From the cell containing the given text, extract its center point as [X, Y] coordinate. 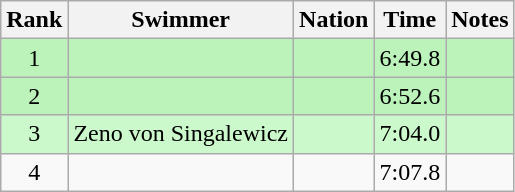
Rank [34, 20]
Nation [334, 20]
7:07.8 [410, 172]
3 [34, 134]
6:49.8 [410, 58]
1 [34, 58]
2 [34, 96]
4 [34, 172]
Swimmer [181, 20]
Notes [480, 20]
6:52.6 [410, 96]
Time [410, 20]
Zeno von Singalewicz [181, 134]
7:04.0 [410, 134]
